Detect which cell encompasses the target text, then output its [X, Y] center coordinate. 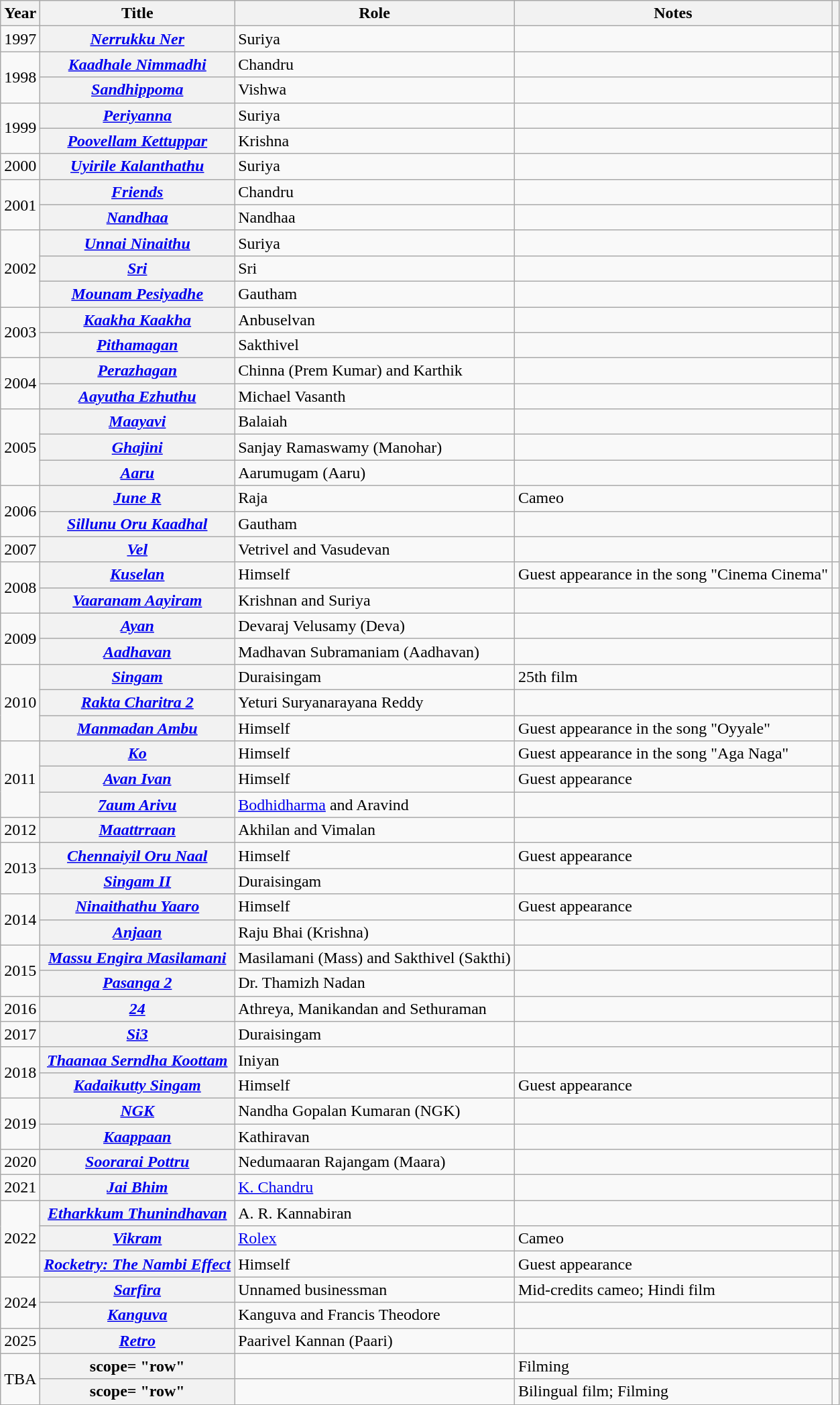
Sanjay Ramaswamy (Manohar) [375, 447]
Singam [137, 677]
Guest appearance in the song "Aga Naga" [673, 754]
2001 [20, 205]
Raju Bhai (Krishna) [375, 932]
Soorarai Pottru [137, 1162]
2006 [20, 511]
2004 [20, 384]
Yeturi Suryanarayana Reddy [375, 702]
2022 [20, 1239]
Year [20, 13]
Aadhavan [137, 651]
Nedumaaran Rajangam (Maara) [375, 1162]
Kanguva [137, 1315]
Madhavan Subramaniam (Aadhavan) [375, 651]
June R [137, 498]
2018 [20, 1072]
Mounam Pesiyadhe [137, 294]
2009 [20, 638]
Kuselan [137, 575]
Nandha Gopalan Kumaran (NGK) [375, 1111]
2011 [20, 779]
1999 [20, 128]
2020 [20, 1162]
Pithamagan [137, 345]
Vishwa [375, 90]
Kaakha Kaakha [137, 320]
2021 [20, 1188]
Vel [137, 549]
Chinna (Prem Kumar) and Karthik [375, 371]
Rolex [375, 1239]
2002 [20, 268]
Kaadhale Nimmadhi [137, 64]
Pasanga 2 [137, 983]
7aum Arivu [137, 805]
Masilamani (Mass) and Sakthivel (Sakthi) [375, 958]
Ayan [137, 626]
Sarfira [137, 1290]
Bodhidharma and Aravind [375, 805]
Anbuselvan [375, 320]
K. Chandru [375, 1188]
Aaru [137, 473]
Notes [673, 13]
2024 [20, 1302]
TBA [20, 1379]
2005 [20, 447]
Kadaikutty Singam [137, 1085]
Nerrukku Ner [137, 39]
25th film [673, 677]
Vikram [137, 1239]
Singam II [137, 881]
2003 [20, 333]
Mid-credits cameo; Hindi film [673, 1290]
Krishnan and Suriya [375, 600]
Avan Ivan [137, 779]
Ghajini [137, 447]
2019 [20, 1123]
2013 [20, 868]
Maattrraan [137, 830]
Thaanaa Serndha Koottam [137, 1060]
Periyanna [137, 115]
Vaaranam Aayiram [137, 600]
2000 [20, 166]
Bilingual film; Filming [673, 1392]
2010 [20, 702]
Manmadan Ambu [137, 728]
2007 [20, 549]
Chennaiyil Oru Naal [137, 856]
Etharkkum Thunindhavan [137, 1213]
Kaappaan [137, 1137]
Si3 [137, 1034]
Perazhagan [137, 371]
Ninaithathu Yaaro [137, 907]
2008 [20, 587]
Guest appearance in the song "Cinema Cinema" [673, 575]
Friends [137, 192]
Akhilan and Vimalan [375, 830]
Rakta Charitra 2 [137, 702]
Poovellam Kettuppar [137, 141]
2017 [20, 1034]
2014 [20, 919]
Unnai Ninaithu [137, 243]
Michael Vasanth [375, 396]
2025 [20, 1341]
Sillunu Oru Kaadhal [137, 524]
Maayavi [137, 422]
Role [375, 13]
Jai Bhim [137, 1188]
A. R. Kannabiran [375, 1213]
Title [137, 13]
Devaraj Velusamy (Deva) [375, 626]
2016 [20, 1009]
Anjaan [137, 932]
Athreya, Manikandan and Sethuraman [375, 1009]
Guest appearance in the song "Oyyale" [673, 728]
Rocketry: The Nambi Effect [137, 1264]
Massu Engira Masilamani [137, 958]
24 [137, 1009]
Kathiravan [375, 1137]
Ko [137, 754]
Aayutha Ezhuthu [137, 396]
Vetrivel and Vasudevan [375, 549]
Sandhippoma [137, 90]
1998 [20, 77]
1997 [20, 39]
Dr. Thamizh Nadan [375, 983]
2015 [20, 970]
Iniyan [375, 1060]
Paarivel Kannan (Paari) [375, 1341]
Kanguva and Francis Theodore [375, 1315]
Retro [137, 1341]
Unnamed businessman [375, 1290]
2012 [20, 830]
Balaiah [375, 422]
NGK [137, 1111]
Krishna [375, 141]
Filming [673, 1366]
Aarumugam (Aaru) [375, 473]
Uyirile Kalanthathu [137, 166]
Sakthivel [375, 345]
Raja [375, 498]
